Return the (x, y) coordinate for the center point of the cell that contains the specified text.  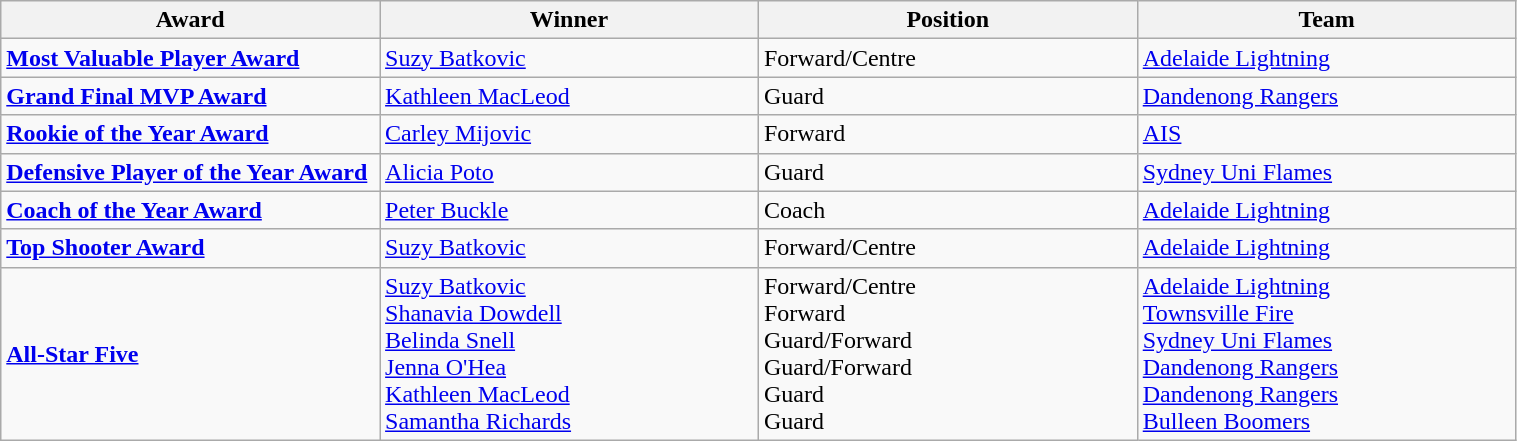
Suzy Batkovic Shanavia Dowdell Belinda Snell Jenna O'Hea Kathleen MacLeod Samantha Richards (570, 354)
Award (190, 20)
Kathleen MacLeod (570, 96)
Sydney Uni Flames (1326, 172)
Team (1326, 20)
Forward (948, 134)
Defensive Player of the Year Award (190, 172)
Coach of the Year Award (190, 210)
Dandenong Rangers (1326, 96)
Forward/Centre Forward Guard/Forward Guard/Forward Guard Guard (948, 354)
Grand Final MVP Award (190, 96)
All-Star Five (190, 354)
Top Shooter Award (190, 248)
Adelaide Lightning Townsville Fire Sydney Uni Flames Dandenong Rangers Dandenong Rangers Bulleen Boomers (1326, 354)
Rookie of the Year Award (190, 134)
Alicia Poto (570, 172)
Winner (570, 20)
Most Valuable Player Award (190, 58)
Coach (948, 210)
Position (948, 20)
AIS (1326, 134)
Peter Buckle (570, 210)
Carley Mijovic (570, 134)
